Search for the cell housing the specified text and yield its [X, Y] center coordinate. 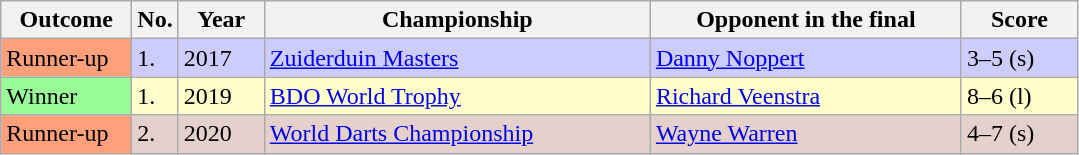
Danny Noppert [806, 58]
Year [221, 20]
8–6 (l) [1019, 96]
Opponent in the final [806, 20]
Zuiderduin Masters [457, 58]
Richard Veenstra [806, 96]
2. [155, 134]
4–7 (s) [1019, 134]
2017 [221, 58]
Winner [66, 96]
2019 [221, 96]
Wayne Warren [806, 134]
Outcome [66, 20]
BDO World Trophy [457, 96]
3–5 (s) [1019, 58]
Championship [457, 20]
No. [155, 20]
2020 [221, 134]
Score [1019, 20]
World Darts Championship [457, 134]
